Provide the [X, Y] coordinate of the cell's center where the given text is located.  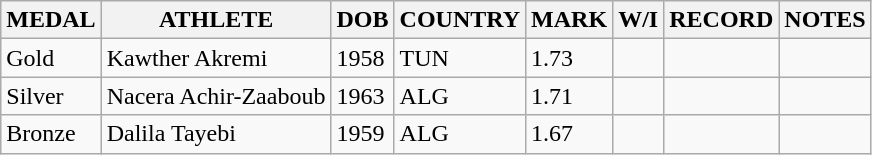
W/I [638, 20]
Silver [51, 96]
RECORD [722, 20]
Gold [51, 58]
Bronze [51, 134]
1963 [362, 96]
1.71 [570, 96]
Kawther Akremi [216, 58]
Nacera Achir-Zaaboub [216, 96]
MEDAL [51, 20]
1958 [362, 58]
MARK [570, 20]
1.67 [570, 134]
1.73 [570, 58]
DOB [362, 20]
1959 [362, 134]
ATHLETE [216, 20]
TUN [460, 58]
Dalila Tayebi [216, 134]
COUNTRY [460, 20]
NOTES [825, 20]
